Find where the given text appears and provide that cell's center as (X, Y) coordinate. 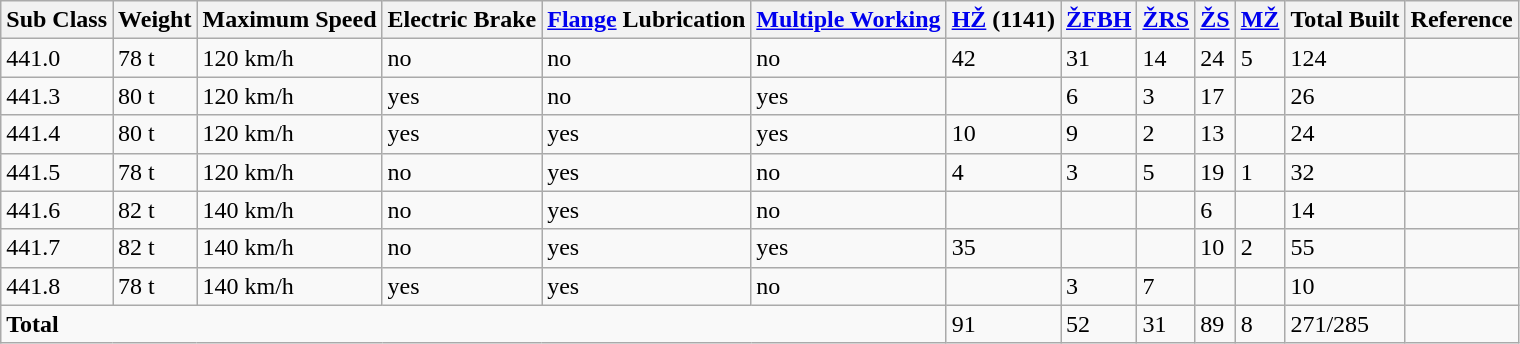
32 (1345, 172)
26 (1345, 96)
4 (1003, 172)
Electric Brake (462, 20)
Total (474, 324)
441.5 (57, 172)
HŽ (1141) (1003, 20)
124 (1345, 58)
441.6 (57, 210)
Total Built (1345, 20)
Maximum Speed (290, 20)
Sub Class (57, 20)
441.8 (57, 286)
35 (1003, 248)
13 (1215, 134)
55 (1345, 248)
17 (1215, 96)
ŽFBH (1099, 20)
Reference (1462, 20)
Multiple Working (848, 20)
8 (1260, 324)
19 (1215, 172)
ŽRS (1166, 20)
91 (1003, 324)
7 (1166, 286)
52 (1099, 324)
9 (1099, 134)
441.0 (57, 58)
MŽ (1260, 20)
271/285 (1345, 324)
441.3 (57, 96)
Flange Lubrication (646, 20)
ŽS (1215, 20)
89 (1215, 324)
441.7 (57, 248)
1 (1260, 172)
441.4 (57, 134)
Weight (155, 20)
42 (1003, 58)
